Provide the (X, Y) coordinate of the cell's center where the given text is located.  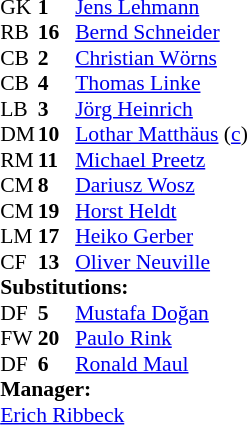
2 (57, 58)
CF (19, 262)
6 (57, 364)
11 (57, 160)
16 (57, 33)
19 (57, 211)
LM (19, 237)
RB (19, 33)
FW (19, 339)
17 (57, 237)
RM (19, 160)
4 (57, 83)
3 (57, 109)
8 (57, 185)
13 (57, 262)
10 (57, 135)
LB (19, 109)
5 (57, 313)
20 (57, 339)
DM (19, 135)
